Determine the (x, y) coordinate at the center of the cell enclosing the given text.  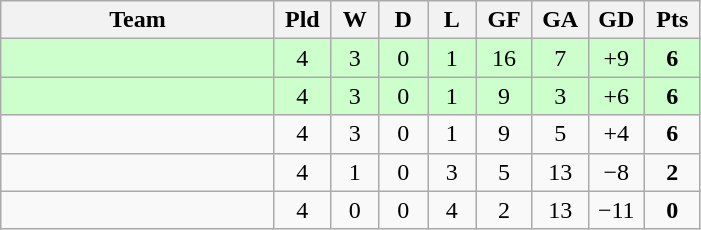
7 (560, 58)
GD (616, 20)
−8 (616, 172)
−11 (616, 210)
GA (560, 20)
+4 (616, 134)
GF (504, 20)
L (452, 20)
Pts (672, 20)
W (354, 20)
D (404, 20)
Pld (302, 20)
Team (138, 20)
+6 (616, 96)
+9 (616, 58)
16 (504, 58)
